Provide the (x, y) coordinate of the cell's center where the given text is located.  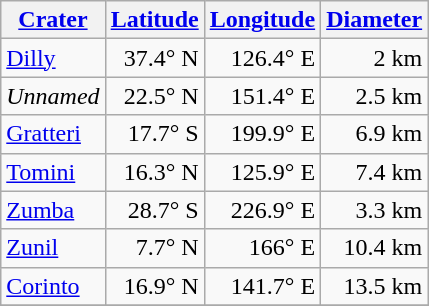
151.4° E (262, 96)
16.9° N (154, 286)
166° E (262, 248)
Zumba (53, 210)
2 km (374, 58)
Crater (53, 20)
7.7° N (154, 248)
10.4 km (374, 248)
226.9° E (262, 210)
Unnamed (53, 96)
37.4° N (154, 58)
Diameter (374, 20)
125.9° E (262, 172)
28.7° S (154, 210)
16.3° N (154, 172)
6.9 km (374, 134)
141.7° E (262, 286)
22.5° N (154, 96)
Zunil (53, 248)
Longitude (262, 20)
Tomini (53, 172)
17.7° S (154, 134)
Gratteri (53, 134)
Latitude (154, 20)
7.4 km (374, 172)
Dilly (53, 58)
126.4° E (262, 58)
199.9° E (262, 134)
3.3 km (374, 210)
13.5 km (374, 286)
Corinto (53, 286)
2.5 km (374, 96)
